Scan for the cell matching the given text and deliver its (X, Y) coordinate at center. 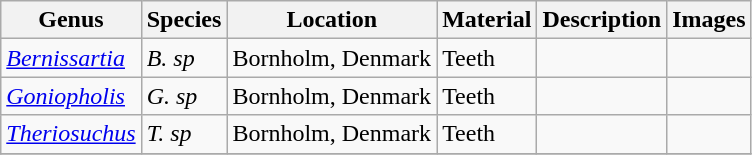
Goniopholis (71, 96)
Images (709, 20)
Genus (71, 20)
G. sp (184, 96)
Location (332, 20)
Theriosuchus (71, 134)
Bernissartia (71, 58)
Description (602, 20)
B. sp (184, 58)
T. sp (184, 134)
Material (487, 20)
Species (184, 20)
